Locate the cell with the specified text and output its [x, y] center coordinate. 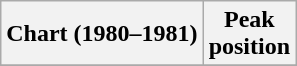
Chart (1980–1981) [102, 34]
Peakposition [249, 34]
